Return [X, Y] of the center of cell containing provided text 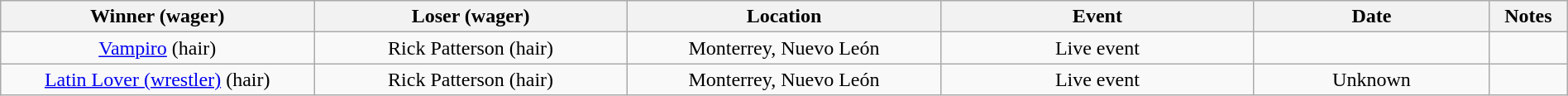
Location [784, 17]
Event [1097, 17]
Notes [1528, 17]
Winner (wager) [157, 17]
Date [1371, 17]
Latin Lover (wrestler) (hair) [157, 79]
Vampiro (hair) [157, 48]
Unknown [1371, 79]
Loser (wager) [471, 17]
